Return the (x, y) coordinate for the center point of the cell that contains the specified text.  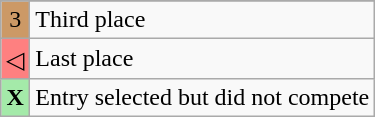
◁ (16, 59)
Last place (202, 59)
X (16, 97)
Third place (202, 20)
3 (16, 20)
Entry selected but did not compete (202, 97)
